Search for the cell housing the specified text and yield its [X, Y] center coordinate. 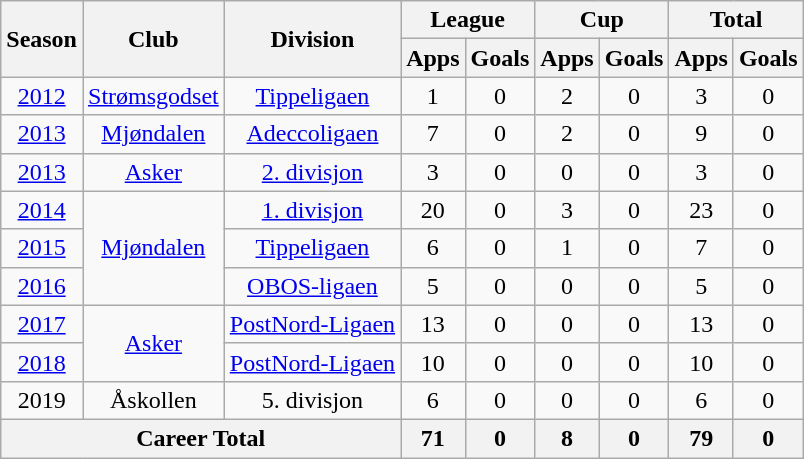
2019 [42, 400]
Season [42, 39]
9 [701, 134]
League [468, 20]
Adeccoligaen [312, 134]
Division [312, 39]
1. divisjon [312, 210]
Åskollen [153, 400]
2012 [42, 96]
2016 [42, 286]
Cup [602, 20]
8 [567, 438]
23 [701, 210]
2018 [42, 362]
Career Total [201, 438]
OBOS-ligaen [312, 286]
Strømsgodset [153, 96]
79 [701, 438]
Club [153, 39]
2. divisjon [312, 172]
2015 [42, 248]
2014 [42, 210]
Total [736, 20]
2017 [42, 324]
71 [433, 438]
5. divisjon [312, 400]
20 [433, 210]
